Capture the cell that displays the provided text and extract its [X, Y] central coordinate. 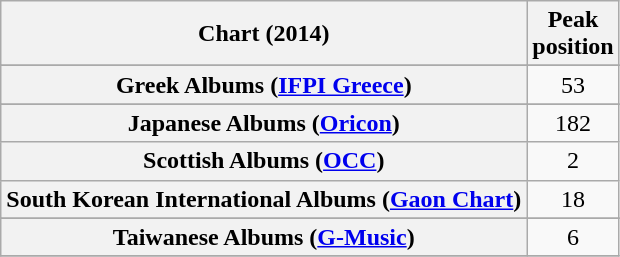
2 [573, 161]
Greek Albums (IFPI Greece) [264, 85]
Chart (2014) [264, 34]
Taiwanese Albums (G-Music) [264, 237]
Peakposition [573, 34]
6 [573, 237]
Japanese Albums (Oricon) [264, 123]
Scottish Albums (OCC) [264, 161]
18 [573, 199]
182 [573, 123]
South Korean International Albums (Gaon Chart) [264, 199]
53 [573, 85]
